Return the (x, y) coordinate for the center point of the cell that contains the specified text.  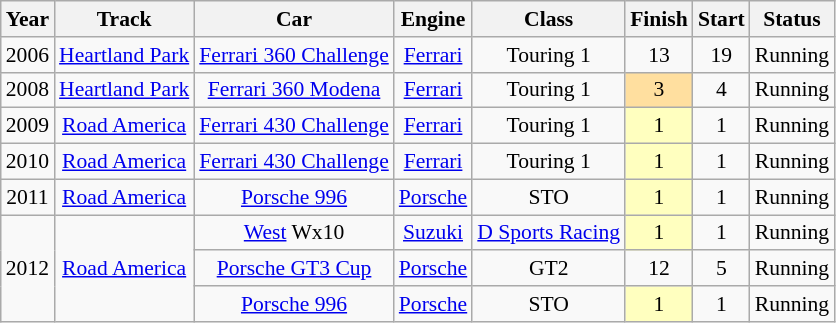
West Wx10 (294, 233)
Finish (659, 19)
4 (722, 90)
2010 (28, 162)
Ferrari 360 Modena (294, 90)
2012 (28, 268)
2008 (28, 90)
5 (722, 269)
Car (294, 19)
12 (659, 269)
Porsche GT3 Cup (294, 269)
19 (722, 55)
Status (792, 19)
Year (28, 19)
13 (659, 55)
Class (548, 19)
2009 (28, 126)
Track (124, 19)
D Sports Racing (548, 233)
Suzuki (433, 233)
GT2 (548, 269)
2006 (28, 55)
Engine (433, 19)
3 (659, 90)
Start (722, 19)
2011 (28, 197)
Ferrari 360 Challenge (294, 55)
